Find where the given text appears and provide that cell's center as (X, Y) coordinate. 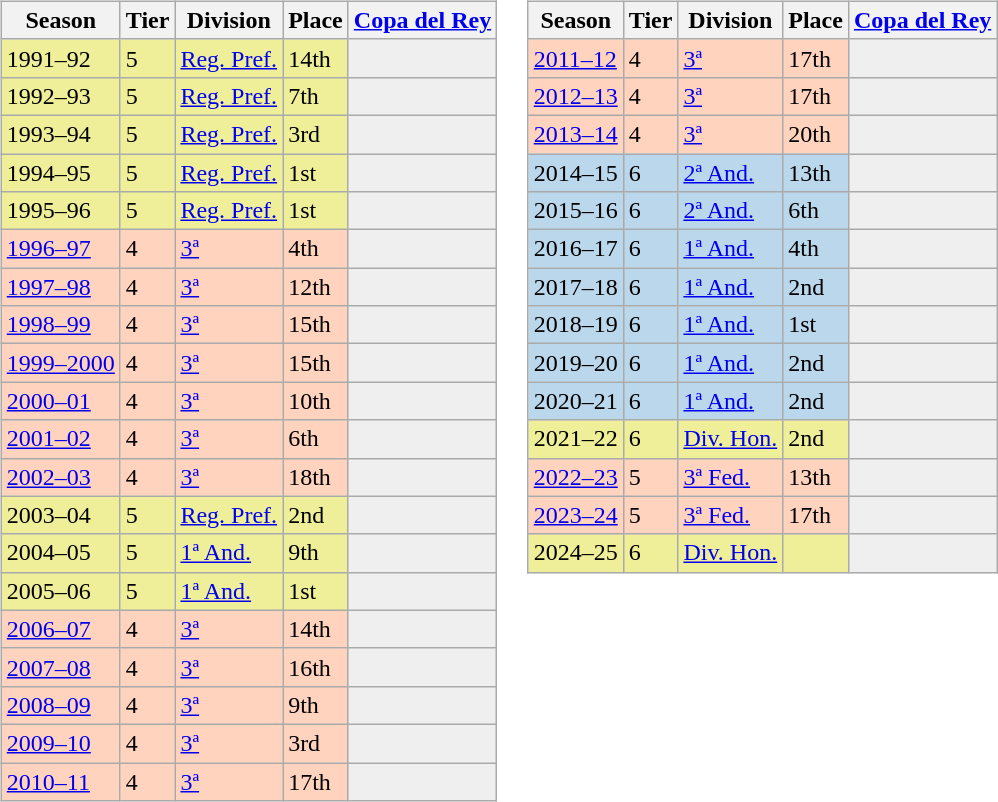
1996–97 (60, 249)
2010–11 (60, 781)
2007–08 (60, 667)
2020–21 (576, 401)
2015–16 (576, 211)
1991–92 (60, 58)
2000–01 (60, 401)
2021–22 (576, 439)
16th (316, 667)
2014–15 (576, 173)
2013–14 (576, 134)
1994–95 (60, 173)
1992–93 (60, 96)
2022–23 (576, 477)
2009–10 (60, 743)
2018–19 (576, 325)
1998–99 (60, 325)
10th (316, 401)
2001–02 (60, 439)
1995–96 (60, 211)
2008–09 (60, 705)
2023–24 (576, 515)
20th (816, 134)
2017–18 (576, 287)
1993–94 (60, 134)
2006–07 (60, 629)
2005–06 (60, 591)
2016–17 (576, 249)
2002–03 (60, 477)
2003–04 (60, 515)
7th (316, 96)
12th (316, 287)
1997–98 (60, 287)
2012–13 (576, 96)
2004–05 (60, 553)
2019–20 (576, 363)
2011–12 (576, 58)
2024–25 (576, 553)
1999–2000 (60, 363)
18th (316, 477)
